Return (X, Y) of the center of cell containing provided text 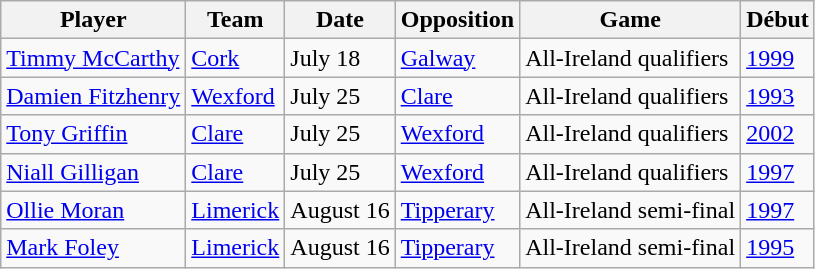
Début (778, 20)
Galway (457, 58)
Opposition (457, 20)
Tony Griffin (94, 134)
2002 (778, 134)
Damien Fitzhenry (94, 96)
Niall Gilligan (94, 172)
Timmy McCarthy (94, 58)
1993 (778, 96)
Ollie Moran (94, 210)
July 18 (340, 58)
Player (94, 20)
Team (236, 20)
1995 (778, 248)
Cork (236, 58)
Date (340, 20)
Mark Foley (94, 248)
Game (630, 20)
1999 (778, 58)
